Output the (X, Y) coordinate of the center of the cell containing the given text.  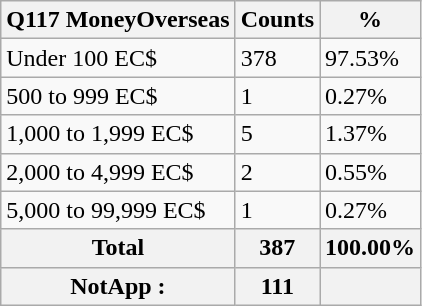
0.55% (370, 172)
Total (118, 248)
97.53% (370, 58)
% (370, 20)
Q117 MoneyOverseas (118, 20)
1.37% (370, 134)
111 (277, 286)
5 (277, 134)
100.00% (370, 248)
Counts (277, 20)
Under 100 EC$ (118, 58)
2 (277, 172)
387 (277, 248)
2,000 to 4,999 EC$ (118, 172)
1,000 to 1,999 EC$ (118, 134)
NotApp : (118, 286)
500 to 999 EC$ (118, 96)
5,000 to 99,999 EC$ (118, 210)
378 (277, 58)
